Scan for the cell matching the given text and deliver its (x, y) coordinate at center. 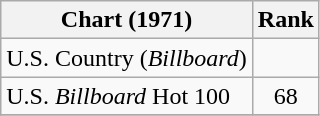
U.S. Country (Billboard) (127, 58)
U.S. Billboard Hot 100 (127, 96)
Chart (1971) (127, 20)
Rank (286, 20)
68 (286, 96)
